Output the [X, Y] coordinate of the center of the cell containing the given text.  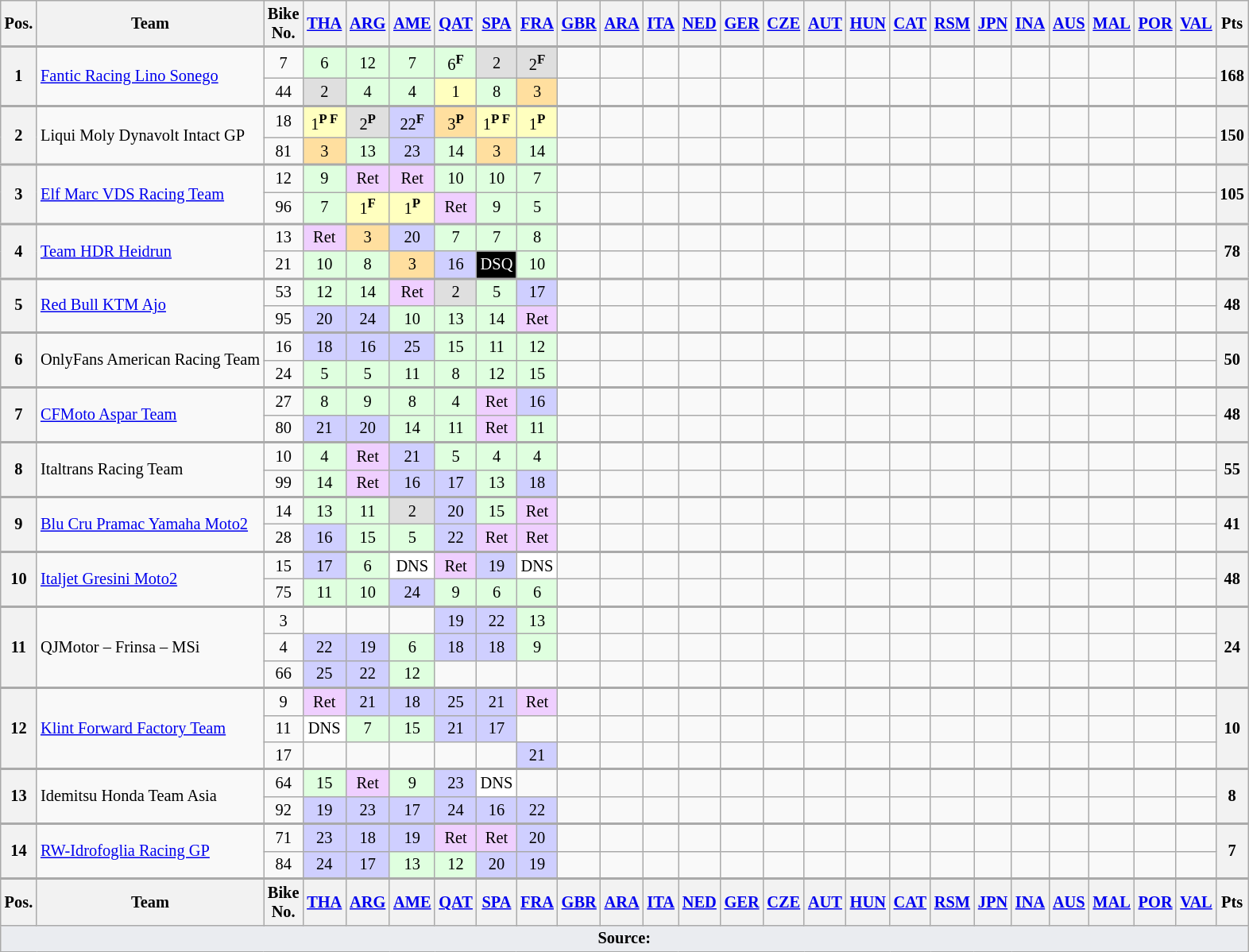
OnlyFans American Racing Team [150, 361]
75 [283, 592]
92 [283, 810]
Italtrans Racing Team [150, 469]
44 [283, 91]
Idemitsu Honda Team Asia [150, 796]
27 [283, 401]
RW-Idrofoglia Racing GP [150, 852]
1F [367, 207]
Team HDR Heidrun [150, 251]
28 [283, 538]
99 [283, 483]
80 [283, 428]
95 [283, 319]
Klint Forward Factory Team [150, 728]
2P [367, 122]
81 [283, 151]
6F [455, 63]
105 [1232, 194]
84 [283, 865]
Source: [624, 938]
Elf Marc VDS Racing Team [150, 194]
78 [1232, 251]
Blu Cru Pramac Yamaha Moto2 [150, 524]
3P [455, 122]
Red Bull KTM Ajo [150, 305]
168 [1232, 76]
Liqui Moly Dynavolt Intact GP [150, 135]
QJMotor – Frinsa – MSi [150, 647]
96 [283, 207]
66 [283, 674]
53 [283, 292]
Italjet Gresini Moto2 [150, 579]
CFMoto Aspar Team [150, 415]
71 [283, 838]
50 [1232, 361]
DSQ [497, 264]
64 [283, 783]
Fantic Racing Lino Sonego [150, 76]
22F [412, 122]
41 [1232, 524]
55 [1232, 469]
2F [537, 63]
150 [1232, 135]
